Identify which cell holds the provided text, then report its [X, Y] central coordinate. 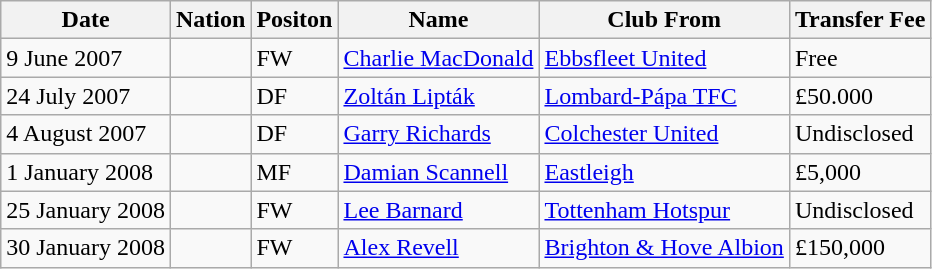
Transfer Fee [860, 20]
1 January 2008 [86, 172]
Club From [664, 20]
Eastleigh [664, 172]
Date [86, 20]
Zoltán Lipták [438, 96]
Lombard-Pápa TFC [664, 96]
Lee Barnard [438, 210]
Positon [294, 20]
Colchester United [664, 134]
Name [438, 20]
Charlie MacDonald [438, 58]
£5,000 [860, 172]
Garry Richards [438, 134]
Alex Revell [438, 248]
Nation [210, 20]
Brighton & Hove Albion [664, 248]
£50.000 [860, 96]
Ebbsfleet United [664, 58]
4 August 2007 [86, 134]
24 July 2007 [86, 96]
£150,000 [860, 248]
Damian Scannell [438, 172]
MF [294, 172]
Tottenham Hotspur [664, 210]
25 January 2008 [86, 210]
Free [860, 58]
9 June 2007 [86, 58]
30 January 2008 [86, 248]
